Identify which cell holds the provided text, then report its [X, Y] central coordinate. 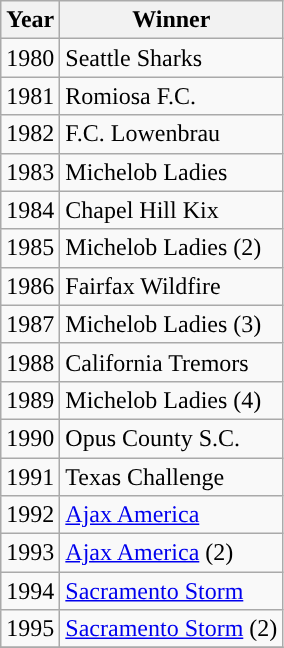
Ajax America (2) [172, 553]
1990 [30, 438]
1982 [30, 134]
Seattle Sharks [172, 58]
Michelob Ladies (3) [172, 324]
1995 [30, 629]
1983 [30, 172]
Winner [172, 20]
Sacramento Storm [172, 591]
Fairfax Wildfire [172, 286]
Ajax America [172, 515]
1987 [30, 324]
1981 [30, 96]
1980 [30, 58]
Chapel Hill Kix [172, 210]
F.C. Lowenbrau [172, 134]
1994 [30, 591]
1993 [30, 553]
Michelob Ladies (2) [172, 248]
1985 [30, 248]
1984 [30, 210]
1992 [30, 515]
California Tremors [172, 362]
1986 [30, 286]
1991 [30, 477]
1988 [30, 362]
Texas Challenge [172, 477]
Opus County S.C. [172, 438]
Michelob Ladies (4) [172, 400]
Sacramento Storm (2) [172, 629]
Michelob Ladies [172, 172]
Romiosa F.C. [172, 96]
Year [30, 20]
1989 [30, 400]
